From the cell containing the given text, extract its center point as [X, Y] coordinate. 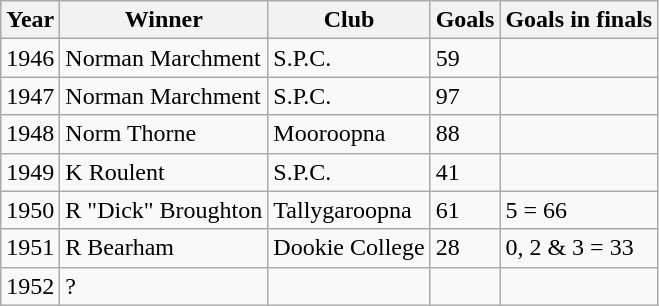
1948 [30, 134]
0, 2 & 3 = 33 [579, 248]
Dookie College [349, 248]
Norm Thorne [164, 134]
1947 [30, 96]
R "Dick" Broughton [164, 210]
Club [349, 20]
1950 [30, 210]
59 [465, 58]
1949 [30, 172]
41 [465, 172]
61 [465, 210]
1951 [30, 248]
5 = 66 [579, 210]
Goals [465, 20]
1946 [30, 58]
88 [465, 134]
R Bearham [164, 248]
? [164, 286]
28 [465, 248]
97 [465, 96]
Mooroopna [349, 134]
K Roulent [164, 172]
Goals in finals [579, 20]
1952 [30, 286]
Winner [164, 20]
Year [30, 20]
Tallygaroopna [349, 210]
